Determine the (X, Y) coordinate at the center of the cell enclosing the given text.  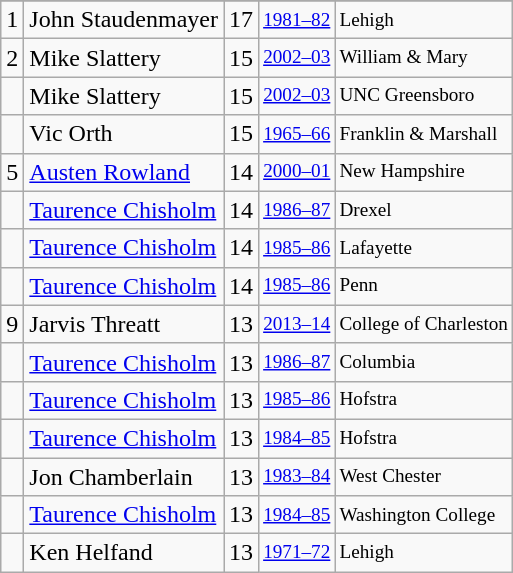
Penn (424, 286)
West Chester (424, 477)
College of Charleston (424, 324)
2 (12, 58)
1983–84 (297, 477)
Ken Helfand (124, 553)
9 (12, 324)
Washington College (424, 515)
Columbia (424, 362)
John Staudenmayer (124, 20)
1965–66 (297, 134)
New Hampshire (424, 172)
5 (12, 172)
Lafayette (424, 248)
Vic Orth (124, 134)
1 (12, 20)
Jon Chamberlain (124, 477)
17 (242, 20)
Austen Rowland (124, 172)
2000–01 (297, 172)
Drexel (424, 210)
Franklin & Marshall (424, 134)
Jarvis Threatt (124, 324)
1981–82 (297, 20)
William & Mary (424, 58)
UNC Greensboro (424, 96)
2013–14 (297, 324)
1971–72 (297, 553)
